Extract the [x, y] coordinate from the center of the cell holding the provided text.  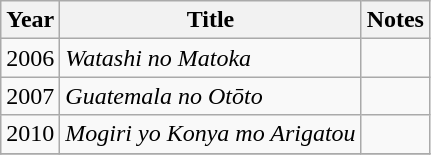
2007 [30, 96]
Guatemala no Otōto [210, 96]
Watashi no Matoka [210, 58]
Notes [395, 20]
2006 [30, 58]
Title [210, 20]
2010 [30, 134]
Year [30, 20]
Mogiri yo Konya mo Arigatou [210, 134]
